Provide the (x, y) coordinate of the cell's center where the given text is located.  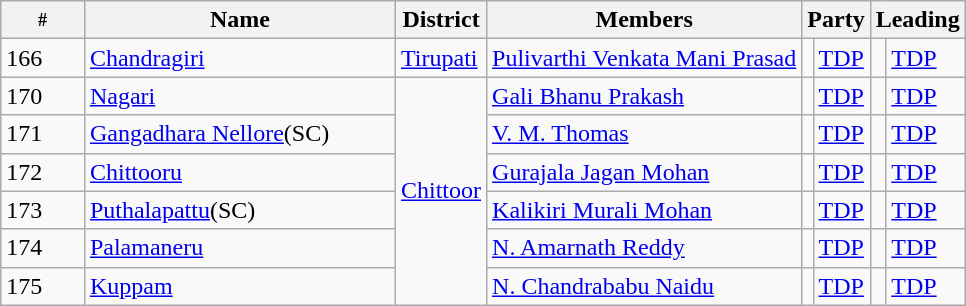
Party (836, 20)
170 (43, 96)
Puthalapattu(SC) (240, 210)
# (43, 20)
Chittoor (440, 191)
Chandragiri (240, 58)
171 (43, 134)
175 (43, 286)
Gangadhara Nellore(SC) (240, 134)
Palamaneru (240, 248)
Tirupati (440, 58)
166 (43, 58)
Pulivarthi Venkata Mani Prasad (644, 58)
174 (43, 248)
Leading (918, 20)
Chittooru (240, 172)
172 (43, 172)
District (440, 20)
N. Chandrababu Naidu (644, 286)
Kalikiri Murali Mohan (644, 210)
Name (240, 20)
Nagari (240, 96)
Gurajala Jagan Mohan (644, 172)
Members (644, 20)
Gali Bhanu Prakash (644, 96)
V. M. Thomas (644, 134)
N. Amarnath Reddy (644, 248)
173 (43, 210)
Kuppam (240, 286)
